Extract the [X, Y] coordinate from the center of the cell holding the provided text.  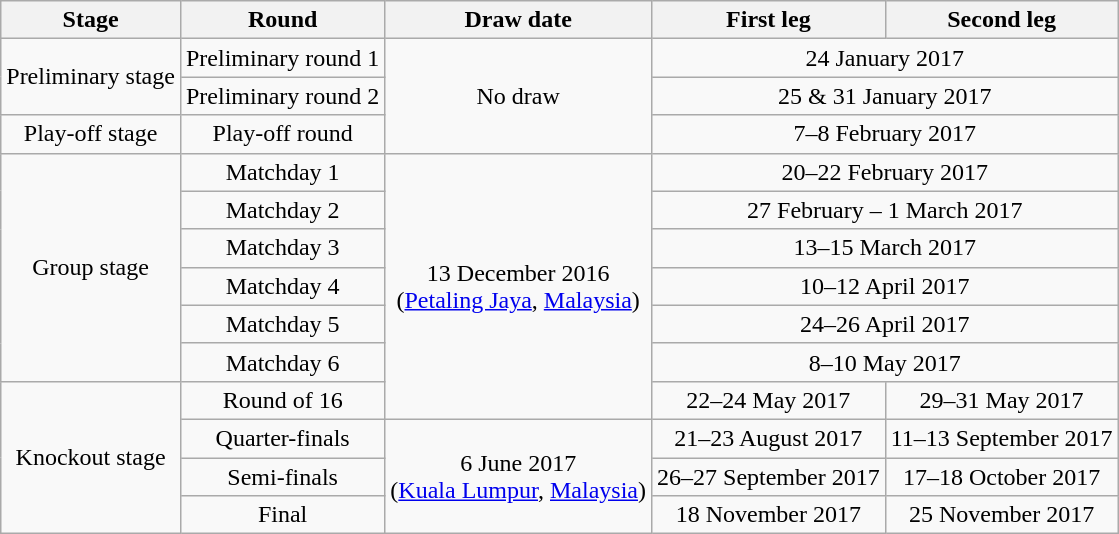
Semi-finals [282, 477]
18 November 2017 [769, 515]
Matchday 4 [282, 286]
Matchday 2 [282, 210]
Round [282, 20]
Quarter-finals [282, 438]
Final [282, 515]
Draw date [518, 20]
Matchday 1 [282, 172]
Knockout stage [91, 457]
Stage [91, 20]
Preliminary stage [91, 77]
24 January 2017 [885, 58]
20–22 February 2017 [885, 172]
Play-off stage [91, 134]
Matchday 6 [282, 362]
No draw [518, 96]
First leg [769, 20]
27 February – 1 March 2017 [885, 210]
Play-off round [282, 134]
29–31 May 2017 [1002, 400]
8–10 May 2017 [885, 362]
Matchday 5 [282, 324]
Round of 16 [282, 400]
21–23 August 2017 [769, 438]
13 December 2016(Petaling Jaya, Malaysia) [518, 286]
22–24 May 2017 [769, 400]
6 June 2017(Kuala Lumpur, Malaysia) [518, 476]
25 & 31 January 2017 [885, 96]
Matchday 3 [282, 248]
25 November 2017 [1002, 515]
Preliminary round 1 [282, 58]
17–18 October 2017 [1002, 477]
7–8 February 2017 [885, 134]
10–12 April 2017 [885, 286]
Preliminary round 2 [282, 96]
Second leg [1002, 20]
13–15 March 2017 [885, 248]
26–27 September 2017 [769, 477]
Group stage [91, 267]
24–26 April 2017 [885, 324]
11–13 September 2017 [1002, 438]
